From the cell containing the given text, extract its center point as [X, Y] coordinate. 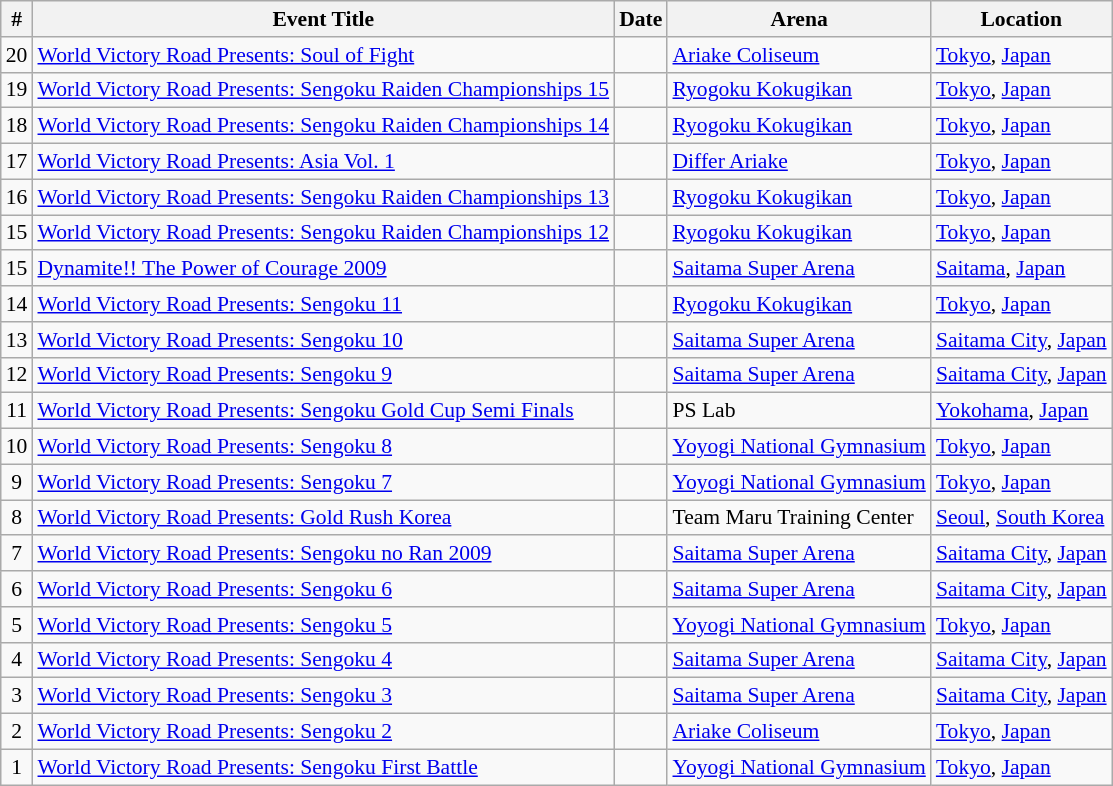
PS Lab [798, 411]
World Victory Road Presents: Sengoku Gold Cup Semi Finals [323, 411]
4 [17, 660]
World Victory Road Presents: Sengoku Raiden Championships 15 [323, 90]
Event Title [323, 19]
World Victory Road Presents: Sengoku Raiden Championships 13 [323, 197]
Yokohama, Japan [1022, 411]
8 [17, 518]
20 [17, 55]
13 [17, 340]
World Victory Road Presents: Sengoku 11 [323, 304]
World Victory Road Presents: Sengoku no Ran 2009 [323, 554]
World Victory Road Presents: Sengoku 4 [323, 660]
World Victory Road Presents: Sengoku 9 [323, 375]
Dynamite!! The Power of Courage 2009 [323, 269]
# [17, 19]
World Victory Road Presents: Sengoku Raiden Championships 14 [323, 126]
World Victory Road Presents: Sengoku First Battle [323, 767]
2 [17, 732]
Location [1022, 19]
World Victory Road Presents: Asia Vol. 1 [323, 162]
11 [17, 411]
16 [17, 197]
World Victory Road Presents: Sengoku 5 [323, 625]
Differ Ariake [798, 162]
5 [17, 625]
World Victory Road Presents: Sengoku 10 [323, 340]
World Victory Road Presents: Soul of Fight [323, 55]
World Victory Road Presents: Sengoku 7 [323, 482]
Saitama, Japan [1022, 269]
Team Maru Training Center [798, 518]
Seoul, South Korea [1022, 518]
6 [17, 589]
7 [17, 554]
World Victory Road Presents: Sengoku 8 [323, 447]
19 [17, 90]
Date [640, 19]
12 [17, 375]
14 [17, 304]
10 [17, 447]
World Victory Road Presents: Sengoku 2 [323, 732]
Arena [798, 19]
World Victory Road Presents: Sengoku 3 [323, 696]
17 [17, 162]
World Victory Road Presents: Sengoku 6 [323, 589]
18 [17, 126]
World Victory Road Presents: Sengoku Raiden Championships 12 [323, 233]
1 [17, 767]
World Victory Road Presents: Gold Rush Korea [323, 518]
9 [17, 482]
3 [17, 696]
